Locate the cell with the specified text and output its (X, Y) center coordinate. 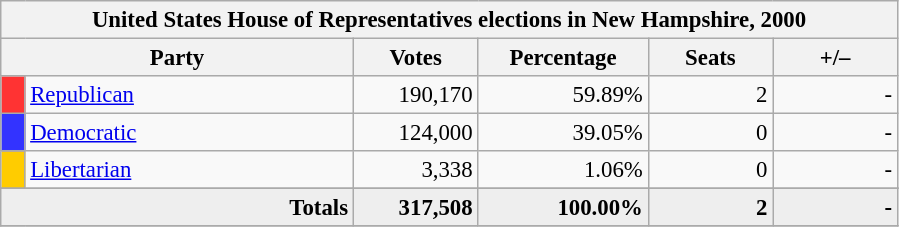
100.00% (563, 208)
Party (178, 58)
1.06% (563, 170)
Democratic (189, 133)
+/– (836, 58)
United States House of Representatives elections in New Hampshire, 2000 (450, 20)
124,000 (416, 133)
Libertarian (189, 170)
39.05% (563, 133)
Republican (189, 95)
317,508 (416, 208)
3,338 (416, 170)
59.89% (563, 95)
Percentage (563, 58)
190,170 (416, 95)
Totals (178, 208)
Seats (710, 58)
Votes (416, 58)
